Pinpoint the cell where the given text exists, returning its [X, Y] midpoint coordinate. 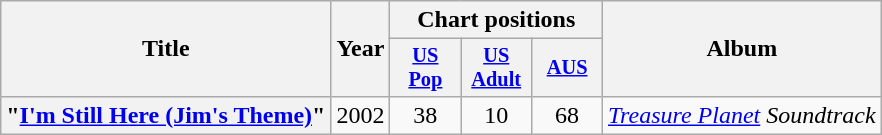
68 [568, 115]
US Pop [426, 68]
Title [166, 49]
Year [360, 49]
Chart positions [496, 20]
2002 [360, 115]
US Adult [496, 68]
"I'm Still Here (Jim's Theme)" [166, 115]
AUS [568, 68]
Album [742, 49]
Treasure Planet Soundtrack [742, 115]
10 [496, 115]
38 [426, 115]
